Output the [x, y] coordinate of the center of the cell containing the given text.  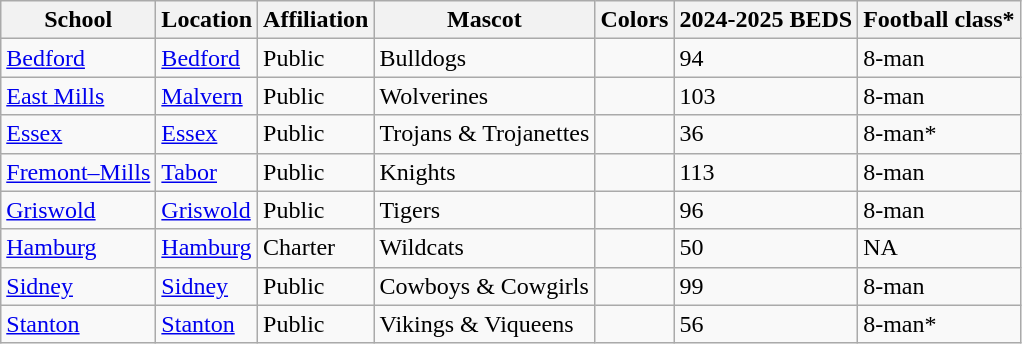
99 [766, 286]
103 [766, 96]
Knights [484, 172]
Trojans & Trojanettes [484, 134]
Mascot [484, 20]
Malvern [207, 96]
94 [766, 58]
Location [207, 20]
Vikings & Viqueens [484, 324]
36 [766, 134]
50 [766, 248]
2024-2025 BEDS [766, 20]
56 [766, 324]
113 [766, 172]
Fremont–Mills [78, 172]
Colors [634, 20]
Bulldogs [484, 58]
Tigers [484, 210]
Wolverines [484, 96]
School [78, 20]
96 [766, 210]
Charter [316, 248]
East Mills [78, 96]
Affiliation [316, 20]
NA [939, 248]
Tabor [207, 172]
Cowboys & Cowgirls [484, 286]
Wildcats [484, 248]
Football class* [939, 20]
